Scan for the cell matching the given text and deliver its [X, Y] coordinate at center. 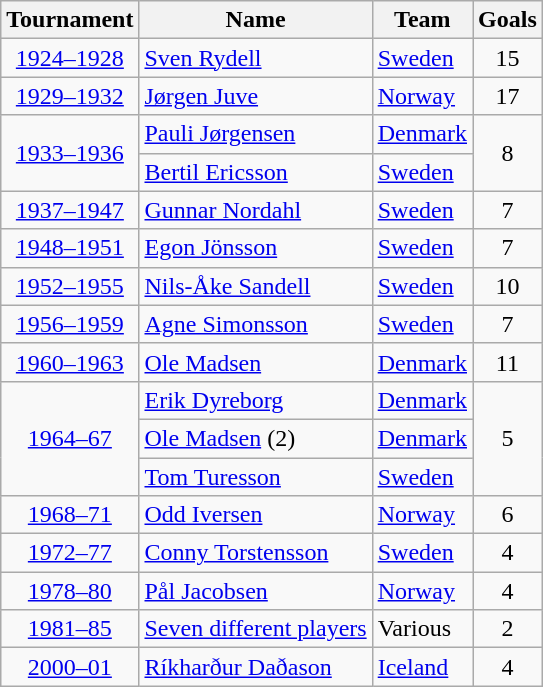
Ríkharður Daðason [256, 667]
1933–1936 [70, 153]
1924–1928 [70, 58]
Pauli Jørgensen [256, 134]
1929–1932 [70, 96]
Agne Simonsson [256, 324]
2000–01 [70, 667]
Odd Iversen [256, 515]
Erik Dyreborg [256, 400]
Name [256, 20]
Pål Jacobsen [256, 591]
1937–1947 [70, 210]
1964–67 [70, 438]
Ole Madsen [256, 362]
Nils-Åke Sandell [256, 286]
Ole Madsen (2) [256, 438]
Iceland [422, 667]
Conny Torstensson [256, 553]
10 [508, 286]
Goals [508, 20]
1948–1951 [70, 248]
1952–1955 [70, 286]
11 [508, 362]
Egon Jönsson [256, 248]
1981–85 [70, 629]
1960–1963 [70, 362]
Jørgen Juve [256, 96]
2 [508, 629]
1968–71 [70, 515]
Tournament [70, 20]
Tom Turesson [256, 477]
1978–80 [70, 591]
Bertil Ericsson [256, 172]
Gunnar Nordahl [256, 210]
Various [422, 629]
15 [508, 58]
5 [508, 438]
1956–1959 [70, 324]
Sven Rydell [256, 58]
Team [422, 20]
6 [508, 515]
Seven different players [256, 629]
1972–77 [70, 553]
17 [508, 96]
8 [508, 153]
